Detect which cell encompasses the target text, then output its (X, Y) center coordinate. 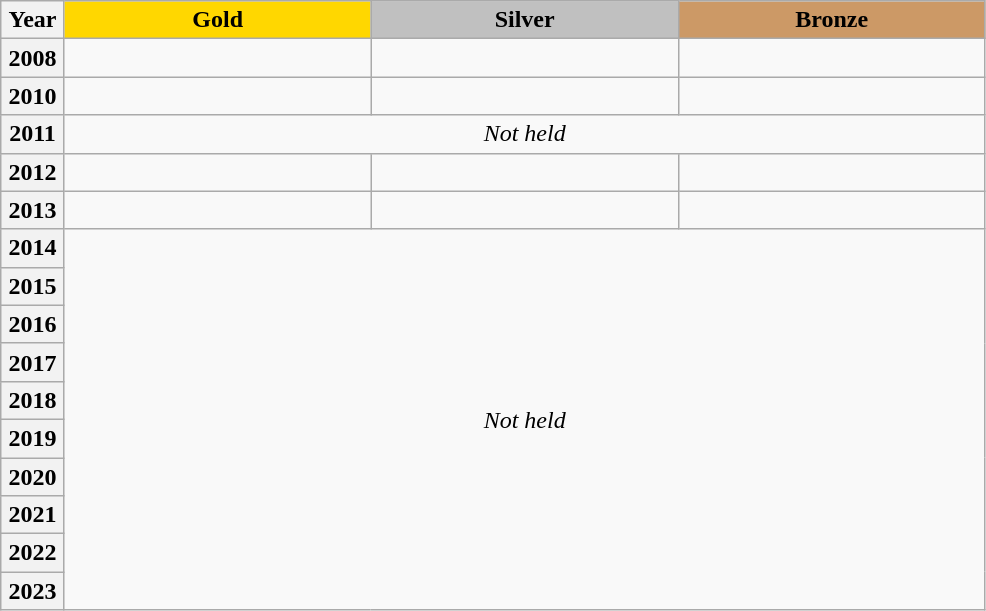
2011 (32, 134)
2015 (32, 286)
Bronze (832, 20)
2008 (32, 58)
2012 (32, 172)
2019 (32, 438)
2020 (32, 477)
2021 (32, 515)
Year (32, 20)
2023 (32, 591)
2017 (32, 362)
Silver (524, 20)
2018 (32, 400)
Gold (218, 20)
2013 (32, 210)
2022 (32, 553)
2016 (32, 324)
2014 (32, 248)
2010 (32, 96)
